From the cell containing the given text, extract its center point as [X, Y] coordinate. 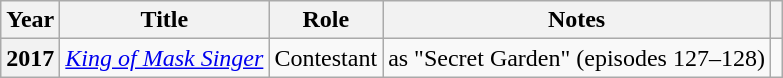
Notes [577, 20]
as "Secret Garden" (episodes 127–128) [577, 58]
Role [326, 20]
Year [30, 20]
Title [164, 20]
Contestant [326, 58]
2017 [30, 58]
King of Mask Singer [164, 58]
